Search for the cell housing the specified text and yield its (X, Y) center coordinate. 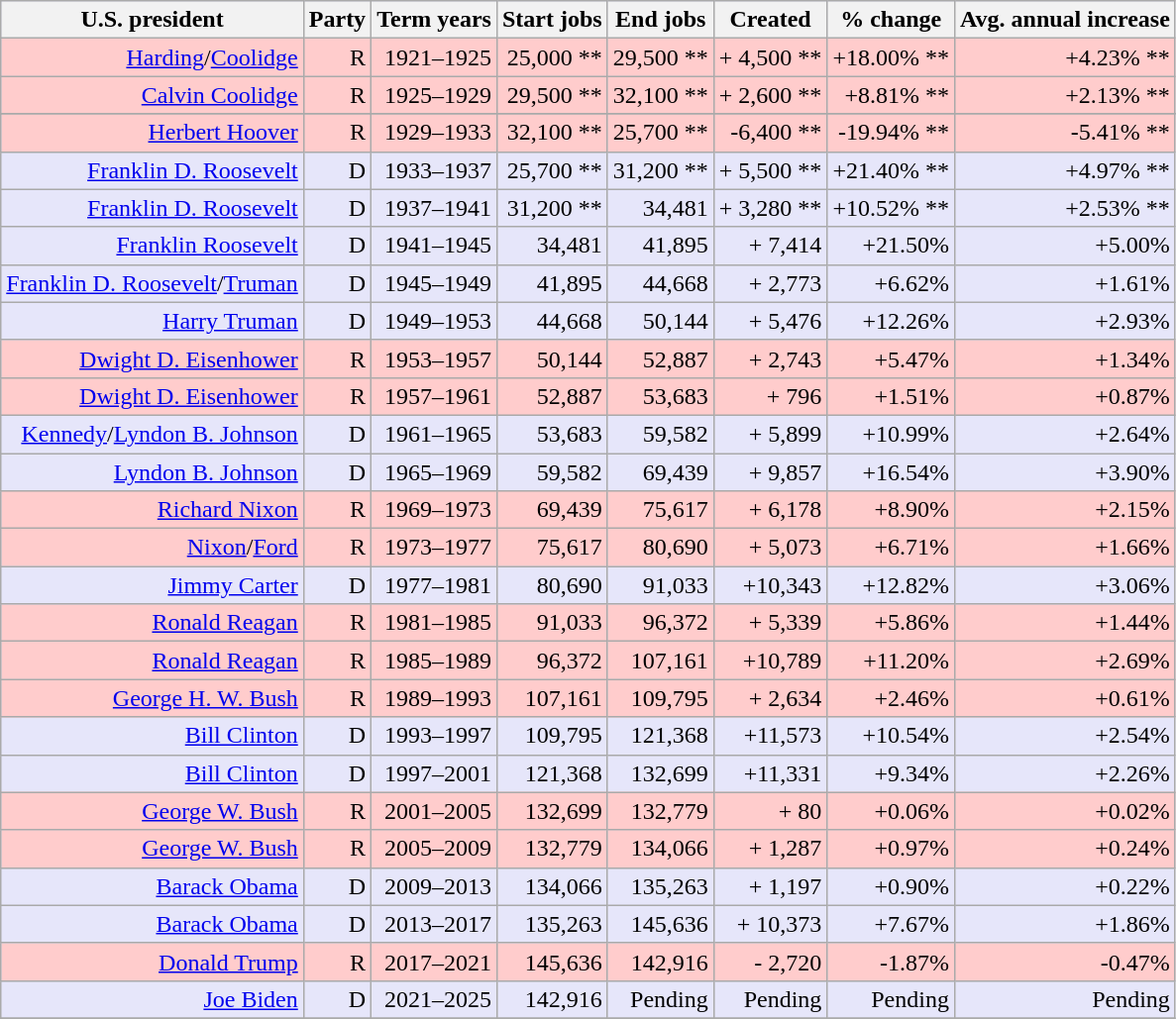
+0.24% (1064, 849)
+11,573 (771, 736)
+4.23% ** (1064, 57)
+0.97% (892, 849)
+5.00% (1064, 246)
+8.90% (892, 510)
-5.41% ** (1064, 133)
+2.69% (1064, 661)
Herbert Hoover (153, 133)
+6.71% (892, 548)
+ 9,857 (771, 472)
+1.51% (892, 396)
Avg. annual increase (1064, 20)
+1.34% (1064, 358)
End jobs (660, 20)
+0.02% (1064, 811)
+ 80 (771, 811)
+3.06% (1064, 585)
+2.13% ** (1064, 95)
+9.34% (892, 773)
+10,789 (771, 661)
1973–1977 (434, 548)
+10,343 (771, 585)
+10.99% (892, 434)
+ 2,773 (771, 283)
Harding/Coolidge (153, 57)
1949–1953 (434, 321)
+1.44% (1064, 623)
Kennedy/Lyndon B. Johnson (153, 434)
+6.62% (892, 283)
+10.54% (892, 736)
1945–1949 (434, 283)
+1.86% (1064, 924)
+0.61% (1064, 698)
+12.82% (892, 585)
Harry Truman (153, 321)
-1.87% (892, 962)
+0.06% (892, 811)
+21.50% (892, 246)
+2.93% (1064, 321)
Donald Trump (153, 962)
+5.47% (892, 358)
+2.64% (1064, 434)
Calvin Coolidge (153, 95)
+5.86% (892, 623)
1925–1929 (434, 95)
+ 2,634 (771, 698)
George H. W. Bush (153, 698)
+21.40% ** (892, 170)
+2.26% (1064, 773)
1961–1965 (434, 434)
2017–2021 (434, 962)
1933–1937 (434, 170)
+ 1,287 (771, 849)
U.S. president (153, 20)
+ 2,743 (771, 358)
2001–2005 (434, 811)
+2.15% (1064, 510)
-0.47% (1064, 962)
1953–1957 (434, 358)
+18.00% ** (892, 57)
2013–2017 (434, 924)
+ 5,339 (771, 623)
1937–1941 (434, 208)
+ 5,500 ** (771, 170)
+ 796 (771, 396)
+0.87% (1064, 396)
% change (892, 20)
+0.22% (1064, 886)
1969–1973 (434, 510)
+4.97% ** (1064, 170)
+ 2,600 ** (771, 95)
1985–1989 (434, 661)
+ 6,178 (771, 510)
1977–1981 (434, 585)
+ 1,197 (771, 886)
+1.66% (1064, 548)
1929–1933 (434, 133)
Richard Nixon (153, 510)
Start jobs (552, 20)
+ 5,476 (771, 321)
2005–2009 (434, 849)
1941–1945 (434, 246)
+ 7,414 (771, 246)
1965–1969 (434, 472)
Joe Biden (153, 999)
+0.90% (892, 886)
Party (337, 20)
1921–1925 (434, 57)
-19.94% ** (892, 133)
+1.61% (1064, 283)
1957–1961 (434, 396)
- 2,720 (771, 962)
+ 5,073 (771, 548)
+ 10,373 (771, 924)
+16.54% (892, 472)
Jimmy Carter (153, 585)
25,000 ** (552, 57)
+ 3,280 ** (771, 208)
Nixon/Ford (153, 548)
Franklin Roosevelt (153, 246)
+11,331 (771, 773)
+8.81% ** (892, 95)
+7.67% (892, 924)
1997–2001 (434, 773)
+10.52% ** (892, 208)
+ 5,899 (771, 434)
2021–2025 (434, 999)
+11.20% (892, 661)
+2.54% (1064, 736)
1989–1993 (434, 698)
Franklin D. Roosevelt/Truman (153, 283)
Created (771, 20)
-6,400 ** (771, 133)
1993–1997 (434, 736)
1981–1985 (434, 623)
2009–2013 (434, 886)
Lyndon B. Johnson (153, 472)
Term years (434, 20)
+12.26% (892, 321)
+2.53% ** (1064, 208)
+3.90% (1064, 472)
+ 4,500 ** (771, 57)
+2.46% (892, 698)
